Pinpoint the cell where the given text exists, returning its [x, y] midpoint coordinate. 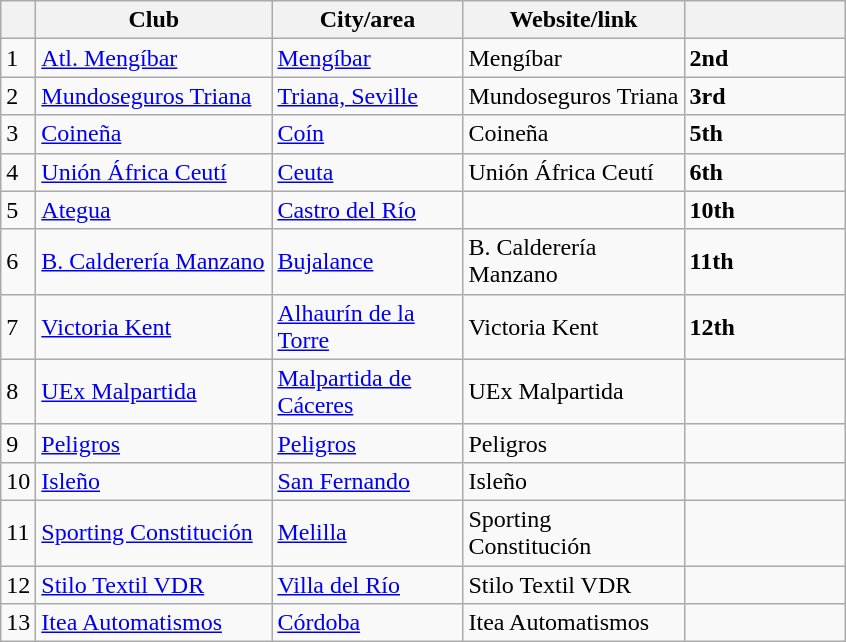
Ceuta [368, 172]
6 [18, 262]
Malpartida de Cáceres [368, 392]
9 [18, 443]
Club [154, 20]
10th [764, 210]
Ategua [154, 210]
5th [764, 134]
2 [18, 96]
Bujalance [368, 262]
Melilla [368, 532]
11 [18, 532]
5 [18, 210]
10 [18, 481]
1 [18, 58]
San Fernando [368, 481]
7 [18, 326]
13 [18, 623]
Triana, Seville [368, 96]
Castro del Río [368, 210]
3 [18, 134]
Alhaurín de la Torre [368, 326]
City/area [368, 20]
Córdoba [368, 623]
4 [18, 172]
12th [764, 326]
12 [18, 585]
Villa del Río [368, 585]
6th [764, 172]
11th [764, 262]
Atl. Mengíbar [154, 58]
Coín [368, 134]
2nd [764, 58]
8 [18, 392]
Website/link [574, 20]
3rd [764, 96]
